Return (x, y) of the center of cell containing provided text 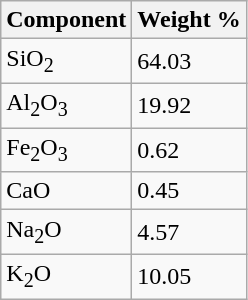
Weight % (189, 20)
Na2O (66, 232)
4.57 (189, 232)
Al2O3 (66, 105)
Fe2O3 (66, 150)
Component (66, 20)
19.92 (189, 105)
0.45 (189, 191)
CaO (66, 191)
64.03 (189, 61)
10.05 (189, 276)
SiO2 (66, 61)
K2O (66, 276)
0.62 (189, 150)
